Find where the given text appears and provide that cell's center as (x, y) coordinate. 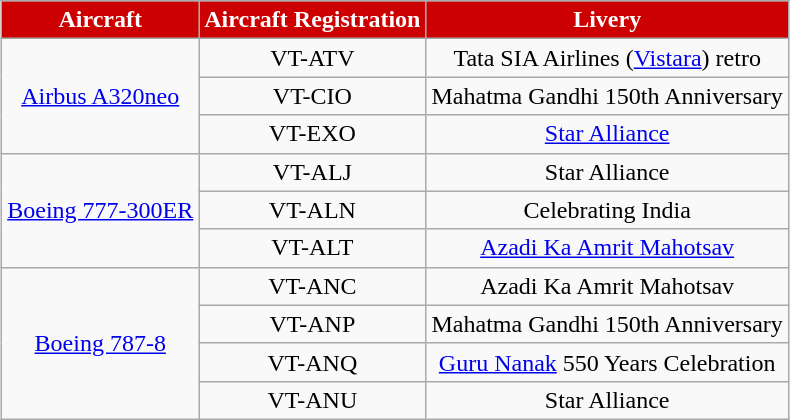
VT-ANP (312, 324)
VT-ALJ (312, 172)
Guru Nanak 550 Years Celebration (607, 362)
VT-EXO (312, 134)
VT-ANQ (312, 362)
VT-ALT (312, 248)
VT-ATV (312, 58)
Airbus A320neo (100, 96)
Celebrating India (607, 210)
VT-ANC (312, 286)
Boeing 787-8 (100, 343)
Aircraft (100, 20)
VT-ANU (312, 400)
Aircraft Registration (312, 20)
VT-ALN (312, 210)
Tata SIA Airlines (Vistara) retro (607, 58)
Livery (607, 20)
Boeing 777-300ER (100, 210)
VT-CIO (312, 96)
